Identify which cell holds the provided text, then report its (x, y) central coordinate. 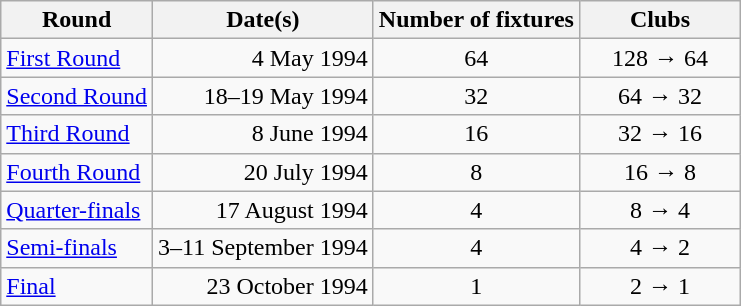
Semi-finals (77, 248)
First Round (77, 58)
16 → 8 (660, 172)
Number of fixtures (476, 20)
Second Round (77, 96)
16 (476, 134)
64 → 32 (660, 96)
8 → 4 (660, 210)
Final (77, 286)
32 (476, 96)
64 (476, 58)
1 (476, 286)
23 October 1994 (262, 286)
8 (476, 172)
32 → 16 (660, 134)
4 May 1994 (262, 58)
Round (77, 20)
Quarter-finals (77, 210)
Clubs (660, 20)
20 July 1994 (262, 172)
3–11 September 1994 (262, 248)
4 → 2 (660, 248)
17 August 1994 (262, 210)
Fourth Round (77, 172)
2 → 1 (660, 286)
18–19 May 1994 (262, 96)
8 June 1994 (262, 134)
Third Round (77, 134)
Date(s) (262, 20)
128 → 64 (660, 58)
